Return (x, y) of the center of cell containing provided text 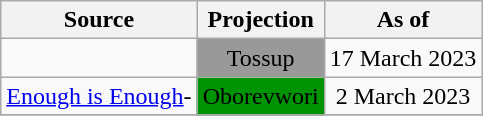
Source (99, 20)
Tossup (260, 58)
2 March 2023 (403, 96)
Oborevwori (260, 96)
Enough is Enough- (99, 96)
Projection (260, 20)
17 March 2023 (403, 58)
As of (403, 20)
